Return the (x, y) coordinate for the center point of the cell that contains the specified text.  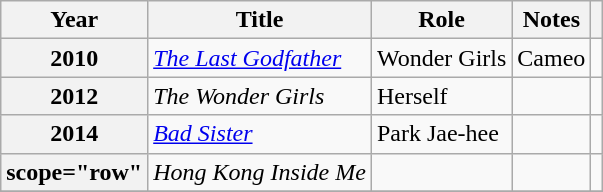
2012 (74, 96)
Year (74, 20)
Hong Kong Inside Me (260, 172)
2014 (74, 134)
2010 (74, 58)
Bad Sister (260, 134)
Role (441, 20)
The Wonder Girls (260, 96)
Cameo (552, 58)
Park Jae-hee (441, 134)
The Last Godfather (260, 58)
Title (260, 20)
scope="row" (74, 172)
Notes (552, 20)
Herself (441, 96)
Wonder Girls (441, 58)
